Search for the cell housing the specified text and yield its [x, y] center coordinate. 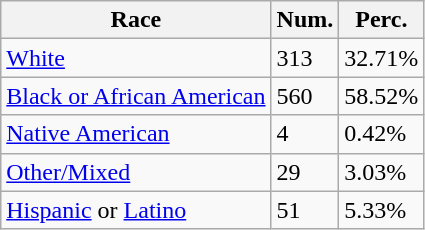
Native American [136, 134]
5.33% [382, 210]
Num. [305, 20]
560 [305, 96]
Other/Mixed [136, 172]
0.42% [382, 134]
313 [305, 58]
3.03% [382, 172]
Perc. [382, 20]
Hispanic or Latino [136, 210]
Race [136, 20]
4 [305, 134]
Black or African American [136, 96]
29 [305, 172]
58.52% [382, 96]
White [136, 58]
51 [305, 210]
32.71% [382, 58]
